Scan for the cell matching the given text and deliver its (x, y) coordinate at center. 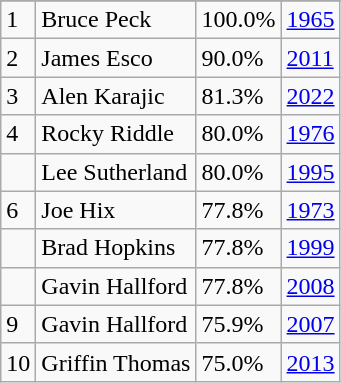
10 (18, 362)
2022 (310, 96)
1 (18, 20)
2013 (310, 362)
81.3% (238, 96)
100.0% (238, 20)
Lee Sutherland (116, 172)
Alen Karajic (116, 96)
2011 (310, 58)
Joe Hix (116, 210)
75.0% (238, 362)
90.0% (238, 58)
4 (18, 134)
Brad Hopkins (116, 248)
2 (18, 58)
Bruce Peck (116, 20)
75.9% (238, 324)
2008 (310, 286)
1965 (310, 20)
Griffin Thomas (116, 362)
Rocky Riddle (116, 134)
2007 (310, 324)
1999 (310, 248)
3 (18, 96)
James Esco (116, 58)
1973 (310, 210)
1995 (310, 172)
9 (18, 324)
1976 (310, 134)
6 (18, 210)
